Provide the [X, Y] coordinate of the cell's center where the given text is located.  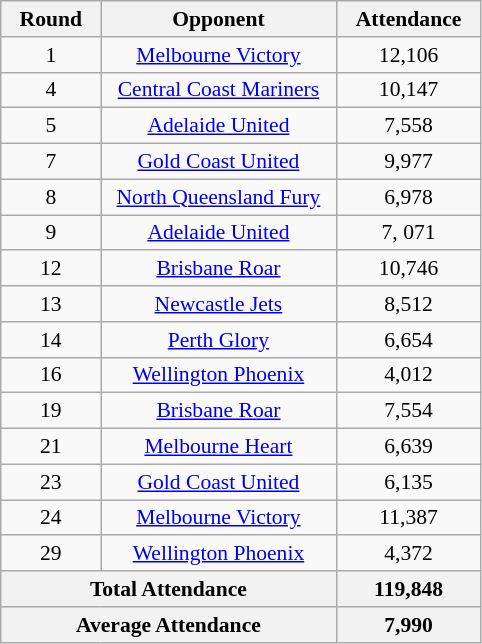
119,848 [408, 589]
Newcastle Jets [218, 304]
19 [51, 411]
Perth Glory [218, 340]
6,654 [408, 340]
7, 071 [408, 233]
16 [51, 375]
6,639 [408, 447]
Attendance [408, 19]
12,106 [408, 55]
11,387 [408, 518]
23 [51, 482]
9,977 [408, 162]
4,372 [408, 554]
Melbourne Heart [218, 447]
24 [51, 518]
8,512 [408, 304]
12 [51, 269]
Total Attendance [168, 589]
1 [51, 55]
5 [51, 126]
10,147 [408, 90]
7,554 [408, 411]
14 [51, 340]
7,990 [408, 625]
7,558 [408, 126]
Round [51, 19]
7 [51, 162]
21 [51, 447]
8 [51, 197]
Average Attendance [168, 625]
29 [51, 554]
Central Coast Mariners [218, 90]
Opponent [218, 19]
13 [51, 304]
4 [51, 90]
6,978 [408, 197]
10,746 [408, 269]
9 [51, 233]
North Queensland Fury [218, 197]
4,012 [408, 375]
6,135 [408, 482]
